Extract the [x, y] coordinate from the center of the cell holding the provided text.  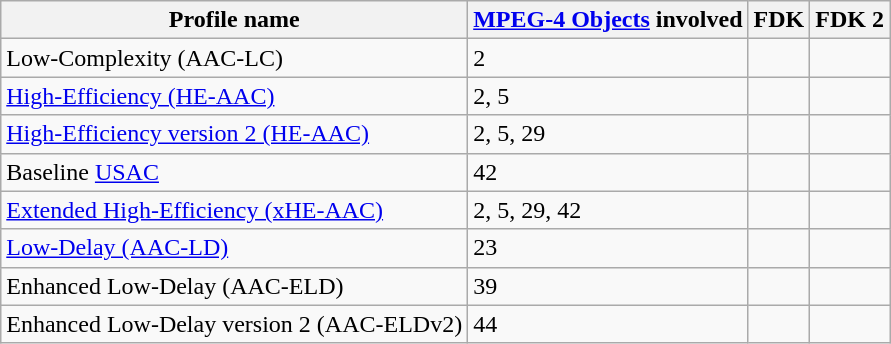
39 [608, 286]
2 [608, 58]
42 [608, 172]
Profile name [234, 20]
FDK [779, 20]
2, 5 [608, 96]
2, 5, 29 [608, 134]
Enhanced Low-Delay (AAC-ELD) [234, 286]
Enhanced Low-Delay version 2 (AAC-ELDv2) [234, 324]
FDK 2 [850, 20]
MPEG-4 Objects involved [608, 20]
High-Efficiency (HE-AAC) [234, 96]
Baseline USAC [234, 172]
High-Efficiency version 2 (HE-AAC) [234, 134]
2, 5, 29, 42 [608, 210]
Low-Complexity (AAC-LC) [234, 58]
Extended High-Efficiency (xHE-AAC) [234, 210]
23 [608, 248]
Low-Delay (AAC-LD) [234, 248]
44 [608, 324]
